Locate the cell with the specified text and output its (x, y) center coordinate. 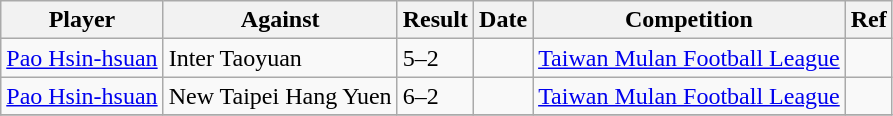
Ref (868, 20)
5–2 (435, 58)
Against (280, 20)
Inter Taoyuan (280, 58)
New Taipei Hang Yuen (280, 96)
Competition (690, 20)
Date (504, 20)
Result (435, 20)
Player (82, 20)
6–2 (435, 96)
